From the cell containing the given text, extract its center point as (x, y) coordinate. 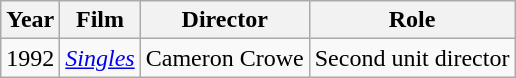
Role (412, 20)
Second unit director (412, 58)
Cameron Crowe (224, 58)
Singles (100, 58)
1992 (30, 58)
Year (30, 20)
Film (100, 20)
Director (224, 20)
